For the text-containing cell, return its midpoint in [X, Y] coordinate format. 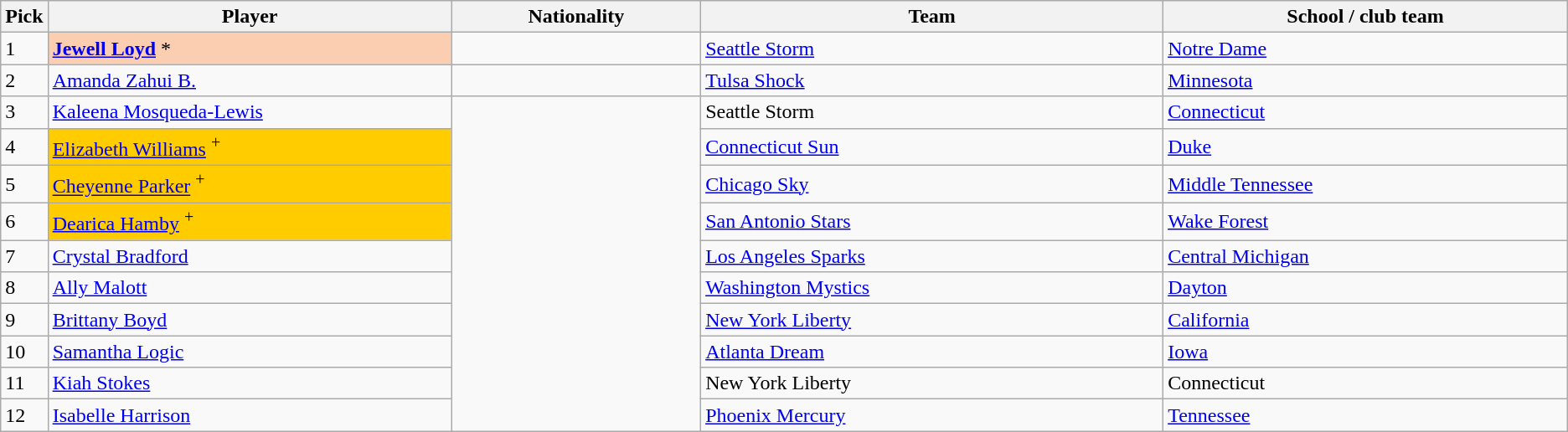
Isabelle Harrison [250, 415]
7 [24, 256]
Washington Mystics [932, 288]
Pick [24, 17]
Los Angeles Sparks [932, 256]
Tennessee [1365, 415]
Minnesota [1365, 80]
Cheyenne Parker + [250, 184]
9 [24, 320]
Tulsa Shock [932, 80]
Notre Dame [1365, 49]
San Antonio Stars [932, 221]
Nationality [576, 17]
12 [24, 415]
Jewell Loyd * [250, 49]
Brittany Boyd [250, 320]
Iowa [1365, 352]
10 [24, 352]
Team [932, 17]
Ally Malott [250, 288]
Middle Tennessee [1365, 184]
Wake Forest [1365, 221]
Kaleena Mosqueda-Lewis [250, 112]
11 [24, 383]
Amanda Zahui B. [250, 80]
3 [24, 112]
Duke [1365, 147]
2 [24, 80]
Crystal Bradford [250, 256]
5 [24, 184]
Dearica Hamby + [250, 221]
California [1365, 320]
Elizabeth Williams + [250, 147]
Atlanta Dream [932, 352]
4 [24, 147]
Connecticut Sun [932, 147]
6 [24, 221]
Central Michigan [1365, 256]
Dayton [1365, 288]
Phoenix Mercury [932, 415]
8 [24, 288]
Player [250, 17]
1 [24, 49]
Chicago Sky [932, 184]
Samantha Logic [250, 352]
Kiah Stokes [250, 383]
School / club team [1365, 17]
